From the cell containing the given text, extract its center point as (x, y) coordinate. 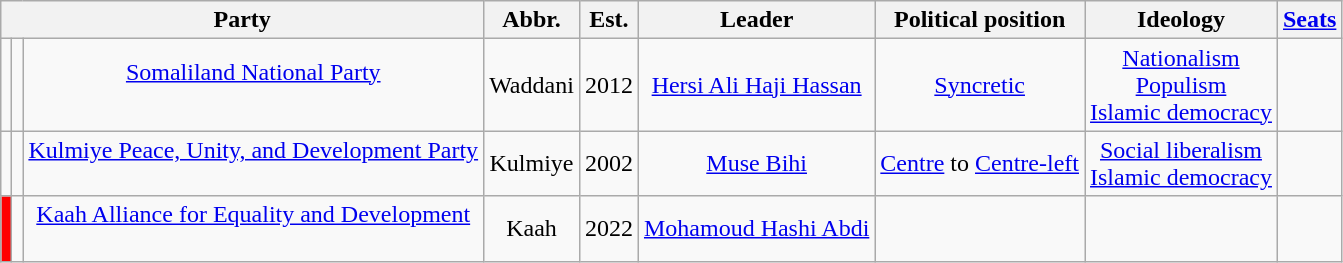
Seats (1309, 20)
Abbr. (532, 20)
Party (242, 20)
2002 (608, 164)
Syncretic (980, 85)
Mohamoud Hashi Abdi (756, 228)
Kaah Alliance for Equality and Development (254, 228)
Leader (756, 20)
NationalismPopulismIslamic democracy (1180, 85)
Muse Bihi (756, 164)
Kaah (532, 228)
2022 (608, 228)
2012 (608, 85)
Waddani (532, 85)
Centre to Centre-left (980, 164)
Social liberalismIslamic democracy (1180, 164)
Kulmiye (532, 164)
Political position (980, 20)
Hersi Ali Haji Hassan (756, 85)
Kulmiye Peace, Unity, and Development Party (254, 164)
Ideology (1180, 20)
Est. (608, 20)
Somaliland National Party (254, 85)
